Capture the cell that displays the provided text and extract its (x, y) central coordinate. 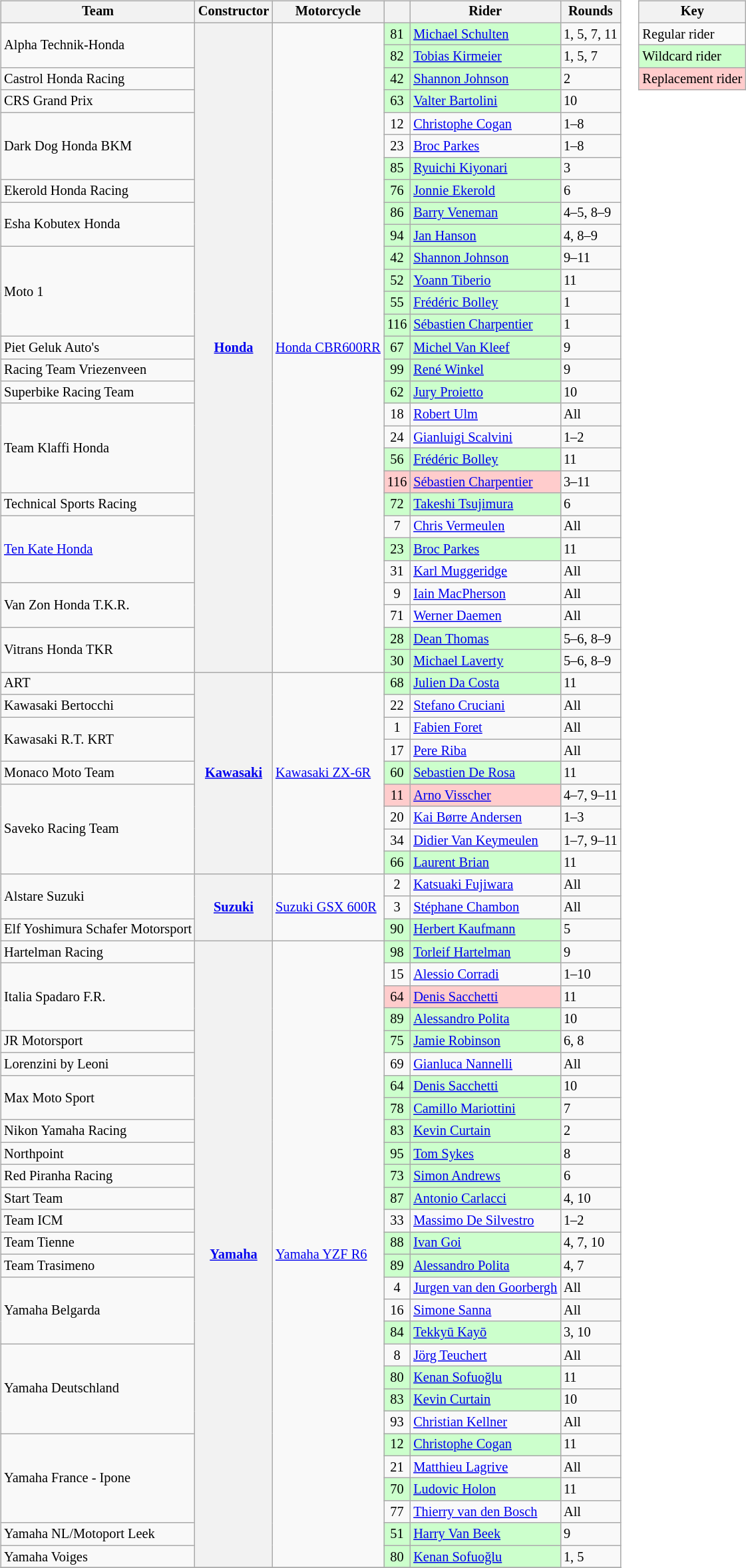
66 (397, 863)
Key (692, 12)
1, 5, 7 (590, 57)
62 (397, 392)
Piet Geluk Auto's (98, 347)
75 (397, 1042)
Michel Van Kleef (485, 347)
Yamaha Deutschland (98, 1389)
Team Trasimeno (98, 1265)
88 (397, 1243)
Barry Veneman (485, 214)
93 (397, 1422)
71 (397, 616)
22 (397, 706)
Jan Hanson (485, 235)
3–11 (590, 482)
Tom Sykes (485, 1154)
Constructor (234, 12)
6, 8 (590, 1042)
Takeshi Tsujimura (485, 504)
Tobias Kirmeier (485, 57)
Karl Muggeridge (485, 571)
Gianluigi Scalvini (485, 437)
Suzuki GSX 600R (328, 907)
34 (397, 840)
72 (397, 504)
95 (397, 1154)
21 (397, 1467)
16 (397, 1311)
Ekerold Honda Racing (98, 191)
Team (98, 12)
Michael Schulten (485, 34)
Castrol Honda Racing (98, 79)
33 (397, 1221)
Alessio Corradi (485, 975)
Nikon Yamaha Racing (98, 1131)
90 (397, 930)
Valter Bartolini (485, 101)
JR Motorsport (98, 1042)
63 (397, 101)
Start Team (98, 1198)
Julien Da Costa (485, 683)
Jörg Teuchert (485, 1355)
9–11 (590, 258)
Kai Børre Andersen (485, 818)
Yamaha Belgarda (98, 1311)
Simon Andrews (485, 1176)
4, 7, 10 (590, 1243)
82 (397, 57)
Laurent Brian (485, 863)
Monaco Moto Team (98, 773)
Racing Team Vriezenveen (98, 370)
20 (397, 818)
Robert Ulm (485, 414)
Jonnie Ekerold (485, 191)
Thierry van den Bosch (485, 1512)
ART (98, 683)
Honda CBR600RR (328, 347)
Esha Kobutex Honda (98, 225)
Jurgen van den Goorbergh (485, 1288)
24 (397, 437)
Camillo Mariottini (485, 1109)
Kawasaki Bertocchi (98, 706)
Ivan Goi (485, 1243)
4–5, 8–9 (590, 214)
Honda (234, 347)
87 (397, 1198)
4, 7 (590, 1265)
Hartelman Racing (98, 952)
Fabien Foret (485, 728)
Saveko Racing Team (98, 829)
Katsuaki Fujiwara (485, 885)
5 (590, 930)
Rounds (590, 12)
Alpha Technik-Honda (98, 45)
Moto 1 (98, 291)
Ludovic Holon (485, 1490)
Dean Thomas (485, 639)
Alstare Suzuki (98, 895)
78 (397, 1109)
Yoann Tiberio (485, 281)
73 (397, 1176)
Kawasaki R.T. KRT (98, 740)
Chris Vermeulen (485, 527)
77 (397, 1512)
Sebastien De Rosa (485, 773)
Iain MacPherson (485, 594)
99 (397, 370)
69 (397, 1064)
Arno Visscher (485, 796)
28 (397, 639)
70 (397, 1490)
Stefano Cruciani (485, 706)
Christian Kellner (485, 1422)
Dark Dog Honda BKM (98, 146)
Team ICM (98, 1221)
Max Moto Sport (98, 1098)
1–3 (590, 818)
51 (397, 1534)
52 (397, 281)
Team Klaffi Honda (98, 448)
4, 10 (590, 1198)
15 (397, 975)
1, 5 (590, 1557)
84 (397, 1333)
Kawasaki ZX-6R (328, 773)
4, 8–9 (590, 235)
Replacement rider (692, 79)
Kawasaki (234, 773)
CRS Grand Prix (98, 101)
Superbike Racing Team (98, 392)
4 (397, 1288)
Gianluca Nannelli (485, 1064)
18 (397, 414)
Simone Sanna (485, 1311)
Jamie Robinson (485, 1042)
Yamaha France - Ipone (98, 1478)
Tekkyū Kayō (485, 1333)
68 (397, 683)
67 (397, 347)
Lorenzini by Leoni (98, 1064)
Ryuichi Kiyonari (485, 168)
Stéphane Chambon (485, 907)
60 (397, 773)
Red Piranha Racing (98, 1176)
Vitrans Honda TKR (98, 649)
Regular rider (692, 34)
Team Tienne (98, 1243)
Michael Laverty (485, 661)
Elf Yoshimura Schafer Motorsport (98, 930)
Yamaha NL/Motoport Leek (98, 1534)
Antonio Carlacci (485, 1198)
Werner Daemen (485, 616)
Motorcycle (328, 12)
30 (397, 661)
Italia Spadaro F.R. (98, 997)
4–7, 9–11 (590, 796)
Massimo De Silvestro (485, 1221)
Jury Proietto (485, 392)
Suzuki (234, 907)
86 (397, 214)
Ten Kate Honda (98, 549)
Herbert Kaufmann (485, 930)
98 (397, 952)
Rider (485, 12)
Yamaha (234, 1254)
94 (397, 235)
Yamaha YZF R6 (328, 1254)
17 (397, 750)
31 (397, 571)
René Winkel (485, 370)
Torleif Hartelman (485, 952)
Technical Sports Racing (98, 504)
Didier Van Keymeulen (485, 840)
Matthieu Lagrive (485, 1467)
Harry Van Beek (485, 1534)
Wildcard rider (692, 57)
81 (397, 34)
Van Zon Honda T.K.R. (98, 605)
55 (397, 303)
Yamaha Voiges (98, 1557)
1–7, 9–11 (590, 840)
56 (397, 460)
1–10 (590, 975)
Northpoint (98, 1154)
3, 10 (590, 1333)
76 (397, 191)
Pere Riba (485, 750)
1, 5, 7, 11 (590, 34)
85 (397, 168)
